Return the (x, y) coordinate for the center point of the cell that contains the specified text.  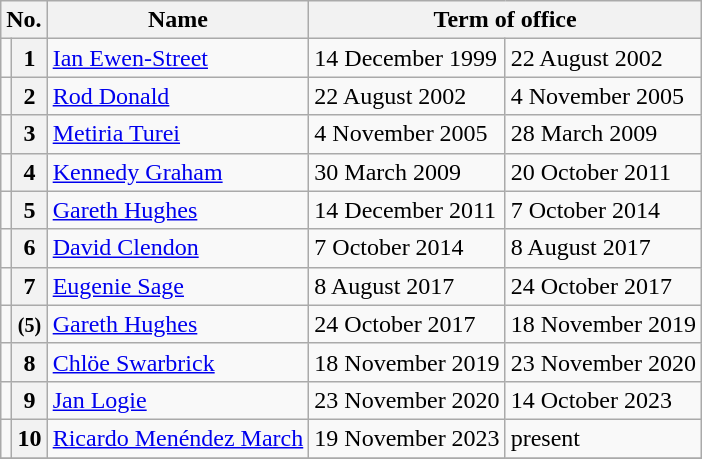
1 (30, 58)
Term of office (506, 20)
10 (30, 438)
2 (30, 96)
Ian Ewen-Street (178, 58)
14 December 1999 (407, 58)
6 (30, 248)
Name (178, 20)
28 March 2009 (603, 134)
4 (30, 172)
Ricardo Menéndez March (178, 438)
(5) (30, 324)
Kennedy Graham (178, 172)
14 October 2023 (603, 400)
Rod Donald (178, 96)
Jan Logie (178, 400)
Eugenie Sage (178, 286)
3 (30, 134)
5 (30, 210)
8 (30, 362)
7 (30, 286)
30 March 2009 (407, 172)
present (603, 438)
19 November 2023 (407, 438)
20 October 2011 (603, 172)
David Clendon (178, 248)
Metiria Turei (178, 134)
No. (24, 20)
9 (30, 400)
Chlöe Swarbrick (178, 362)
14 December 2011 (407, 210)
